Extract the [x, y] coordinate from the center of the cell holding the provided text.  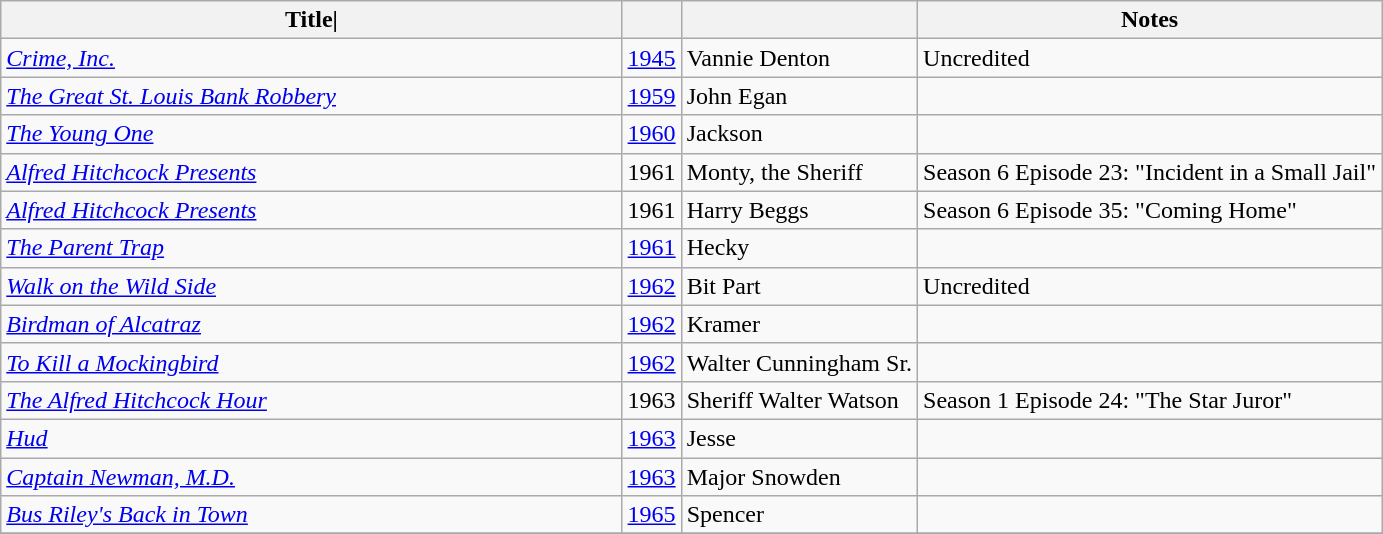
Spencer [799, 515]
Walk on the Wild Side [312, 286]
Bit Part [799, 286]
Kramer [799, 324]
Walter Cunningham Sr. [799, 362]
Bus Riley's Back in Town [312, 515]
Notes [1150, 20]
Major Snowden [799, 477]
Vannie Denton [799, 58]
John Egan [799, 96]
Birdman of Alcatraz [312, 324]
Season 1 Episode 24: "The Star Juror" [1150, 400]
Hud [312, 438]
Season 6 Episode 35: "Coming Home" [1150, 210]
To Kill a Mockingbird [312, 362]
The Young One [312, 134]
Hecky [799, 248]
1960 [652, 134]
Jackson [799, 134]
1959 [652, 96]
Captain Newman, M.D. [312, 477]
Crime, Inc. [312, 58]
The Alfred Hitchcock Hour [312, 400]
1945 [652, 58]
The Great St. Louis Bank Robbery [312, 96]
The Parent Trap [312, 248]
1965 [652, 515]
Harry Beggs [799, 210]
Monty, the Sheriff [799, 172]
Title| [312, 20]
Sheriff Walter Watson [799, 400]
Jesse [799, 438]
Season 6 Episode 23: "Incident in a Small Jail" [1150, 172]
